Return the [X, Y] coordinate for the center point of the cell that contains the specified text.  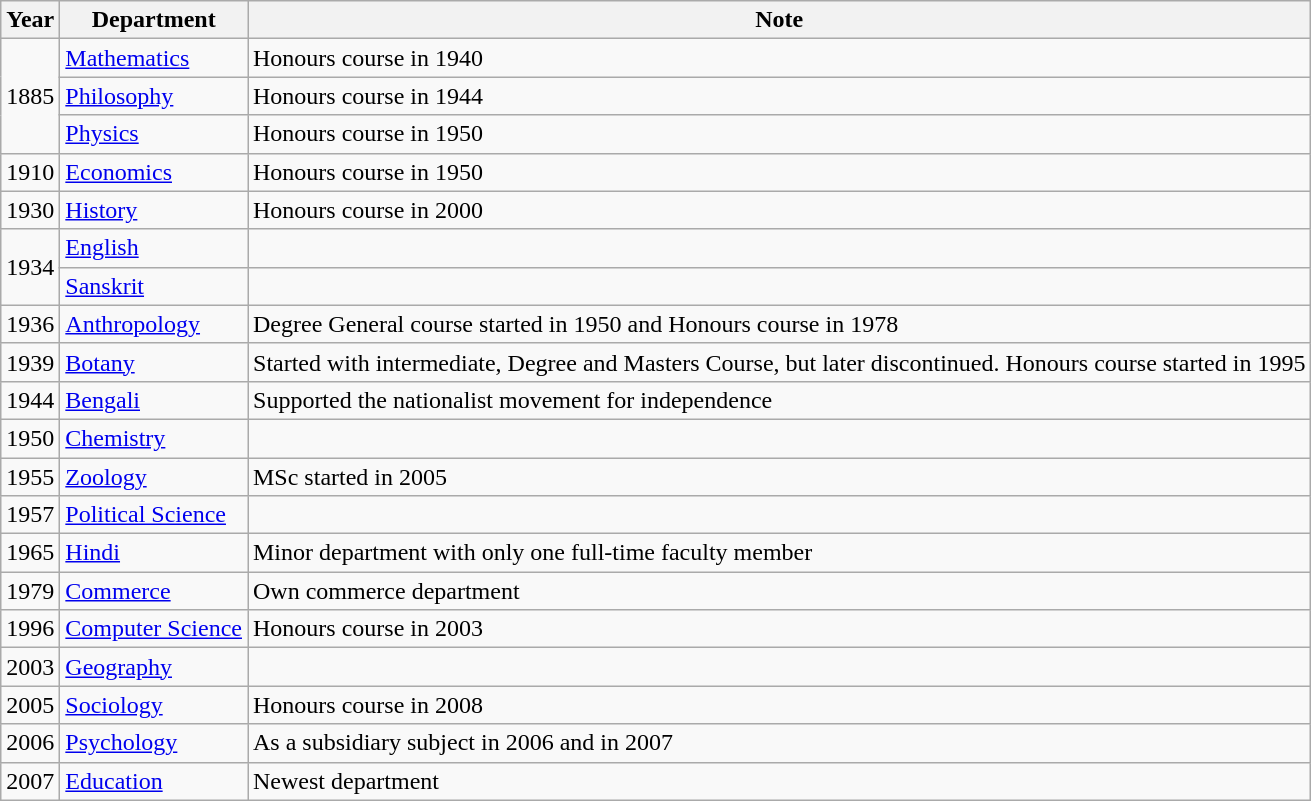
Zoology [154, 477]
1965 [30, 553]
1996 [30, 629]
2003 [30, 667]
MSc started in 2005 [780, 477]
1979 [30, 591]
Bengali [154, 400]
2007 [30, 781]
Chemistry [154, 438]
Psychology [154, 743]
2005 [30, 705]
1936 [30, 324]
Botany [154, 362]
Newest department [780, 781]
Computer Science [154, 629]
Economics [154, 172]
Sanskrit [154, 286]
Honours course in 2003 [780, 629]
2006 [30, 743]
1955 [30, 477]
1950 [30, 438]
Honours course in 1944 [780, 96]
Anthropology [154, 324]
Year [30, 20]
Honours course in 2008 [780, 705]
1910 [30, 172]
Philosophy [154, 96]
Political Science [154, 515]
Commerce [154, 591]
1885 [30, 96]
Geography [154, 667]
Department [154, 20]
Note [780, 20]
Honours course in 1940 [780, 58]
Hindi [154, 553]
1957 [30, 515]
Education [154, 781]
English [154, 248]
As a subsidiary subject in 2006 and in 2007 [780, 743]
Own commerce department [780, 591]
Supported the nationalist movement for independence [780, 400]
Mathematics [154, 58]
1930 [30, 210]
Started with intermediate, Degree and Masters Course, but later discontinued. Honours course started in 1995 [780, 362]
Physics [154, 134]
1939 [30, 362]
Sociology [154, 705]
1934 [30, 267]
Honours course in 2000 [780, 210]
History [154, 210]
Degree General course started in 1950 and Honours course in 1978 [780, 324]
1944 [30, 400]
Minor department with only one full-time faculty member [780, 553]
